Capture the cell that displays the provided text and extract its [x, y] central coordinate. 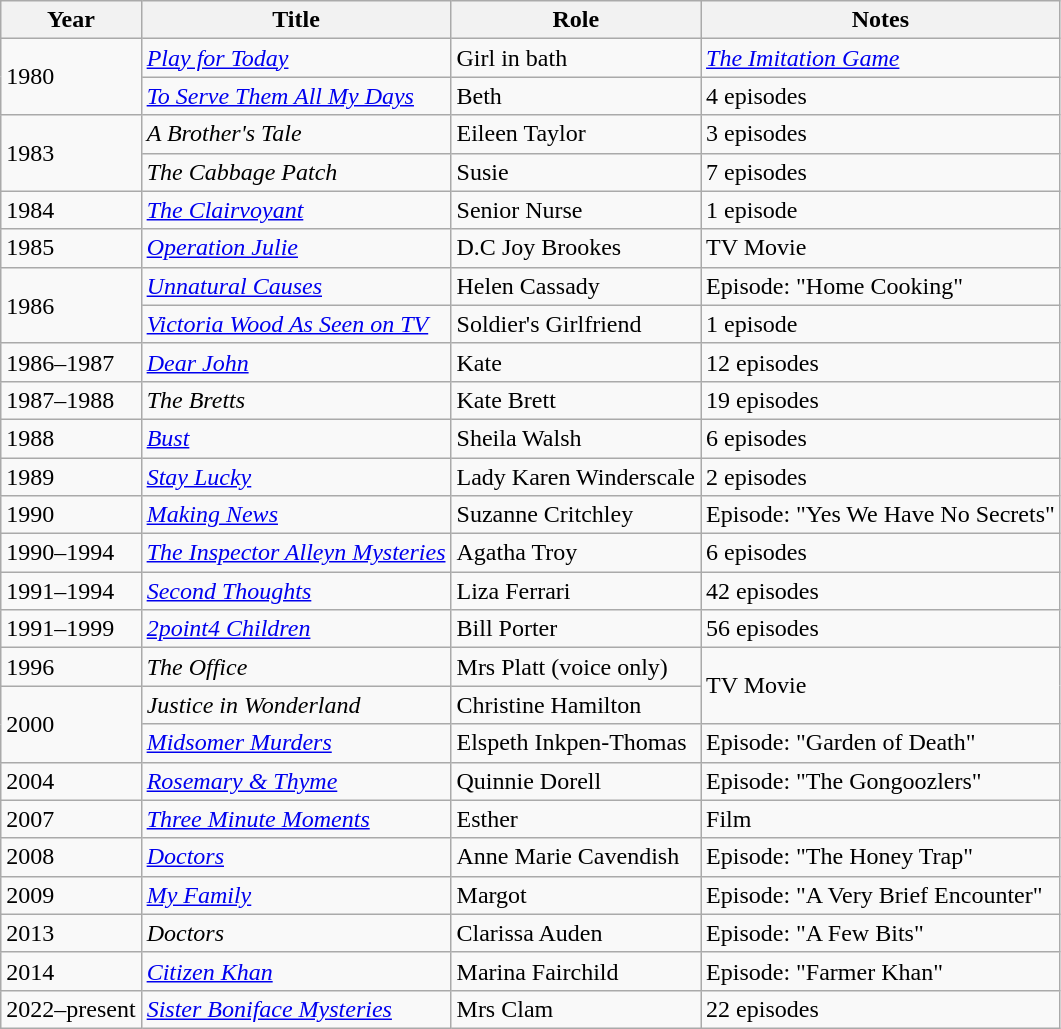
2013 [71, 933]
2 episodes [881, 477]
Three Minute Moments [296, 819]
Senior Nurse [576, 210]
2008 [71, 857]
Episode: "The Honey Trap" [881, 857]
Anne Marie Cavendish [576, 857]
1986–1987 [71, 362]
Dear John [296, 362]
My Family [296, 895]
The Bretts [296, 400]
A Brother's Tale [296, 134]
Christine Hamilton [576, 705]
1980 [71, 77]
Bust [296, 438]
The Clairvoyant [296, 210]
Justice in Wonderland [296, 705]
12 episodes [881, 362]
Making News [296, 515]
Midsomer Murders [296, 743]
1989 [71, 477]
Episode: "A Few Bits" [881, 933]
1990–1994 [71, 553]
1986 [71, 305]
Operation Julie [296, 248]
1985 [71, 248]
Suzanne Critchley [576, 515]
22 episodes [881, 1009]
Episode: "Garden of Death" [881, 743]
Unnatural Causes [296, 286]
3 episodes [881, 134]
Marina Fairchild [576, 971]
42 episodes [881, 591]
Mrs Platt (voice only) [576, 667]
Agatha Troy [576, 553]
Citizen Khan [296, 971]
Second Thoughts [296, 591]
Film [881, 819]
56 episodes [881, 629]
Liza Ferrari [576, 591]
2000 [71, 724]
Sister Boniface Mysteries [296, 1009]
4 episodes [881, 96]
Bill Porter [576, 629]
Margot [576, 895]
1988 [71, 438]
1984 [71, 210]
Quinnie Dorell [576, 781]
The Cabbage Patch [296, 172]
Kate Brett [576, 400]
Notes [881, 20]
Episode: "Yes We Have No Secrets" [881, 515]
2004 [71, 781]
To Serve Them All My Days [296, 96]
Mrs Clam [576, 1009]
Episode: "A Very Brief Encounter" [881, 895]
Helen Cassady [576, 286]
Episode: "Home Cooking" [881, 286]
1983 [71, 153]
Esther [576, 819]
Year [71, 20]
Role [576, 20]
Episode: "The Gongoozlers" [881, 781]
2022–present [71, 1009]
Stay Lucky [296, 477]
2point4 Children [296, 629]
The Inspector Alleyn Mysteries [296, 553]
2009 [71, 895]
Beth [576, 96]
Susie [576, 172]
1991–1999 [71, 629]
Eileen Taylor [576, 134]
The Imitation Game [881, 58]
Victoria Wood As Seen on TV [296, 324]
1990 [71, 515]
The Office [296, 667]
Elspeth Inkpen-Thomas [576, 743]
Sheila Walsh [576, 438]
1991–1994 [71, 591]
Soldier's Girlfriend [576, 324]
Clarissa Auden [576, 933]
Lady Karen Winderscale [576, 477]
19 episodes [881, 400]
Episode: "Farmer Khan" [881, 971]
Rosemary & Thyme [296, 781]
1987–1988 [71, 400]
1996 [71, 667]
D.C Joy Brookes [576, 248]
Kate [576, 362]
Title [296, 20]
2007 [71, 819]
Girl in bath [576, 58]
Play for Today [296, 58]
7 episodes [881, 172]
2014 [71, 971]
